Find where the given text appears and provide that cell's center as (X, Y) coordinate. 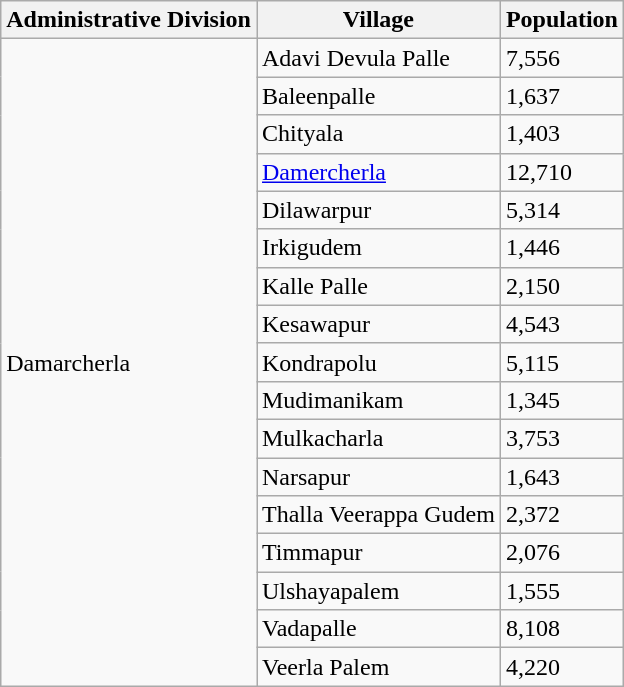
Administrative Division (129, 20)
5,115 (562, 362)
Village (378, 20)
Kalle Palle (378, 286)
Adavi Devula Palle (378, 58)
12,710 (562, 172)
Timmapur (378, 553)
2,372 (562, 515)
Population (562, 20)
2,150 (562, 286)
7,556 (562, 58)
Kesawapur (378, 324)
Damercherla (378, 172)
5,314 (562, 210)
Dilawarpur (378, 210)
Damarcherla (129, 362)
Mudimanikam (378, 400)
2,076 (562, 553)
Veerla Palem (378, 667)
Mulkacharla (378, 438)
Chityala (378, 134)
1,403 (562, 134)
1,643 (562, 477)
Thalla Veerappa Gudem (378, 515)
Baleenpalle (378, 96)
Kondrapolu (378, 362)
4,220 (562, 667)
1,446 (562, 248)
Narsapur (378, 477)
Ulshayapalem (378, 591)
1,637 (562, 96)
3,753 (562, 438)
4,543 (562, 324)
Irkigudem (378, 248)
8,108 (562, 629)
1,345 (562, 400)
Vadapalle (378, 629)
1,555 (562, 591)
